Capture the cell that displays the provided text and extract its [x, y] central coordinate. 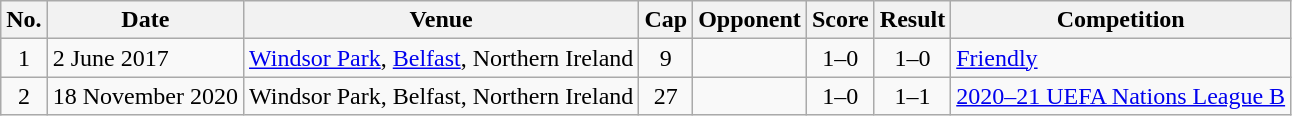
2 [24, 96]
Venue [442, 20]
Friendly [1121, 58]
Score [840, 20]
1 [24, 58]
27 [666, 96]
Result [912, 20]
9 [666, 58]
No. [24, 20]
2020–21 UEFA Nations League B [1121, 96]
1–1 [912, 96]
Competition [1121, 20]
Opponent [750, 20]
18 November 2020 [145, 96]
2 June 2017 [145, 58]
Date [145, 20]
Cap [666, 20]
